Return (x, y) of the center of cell containing provided text 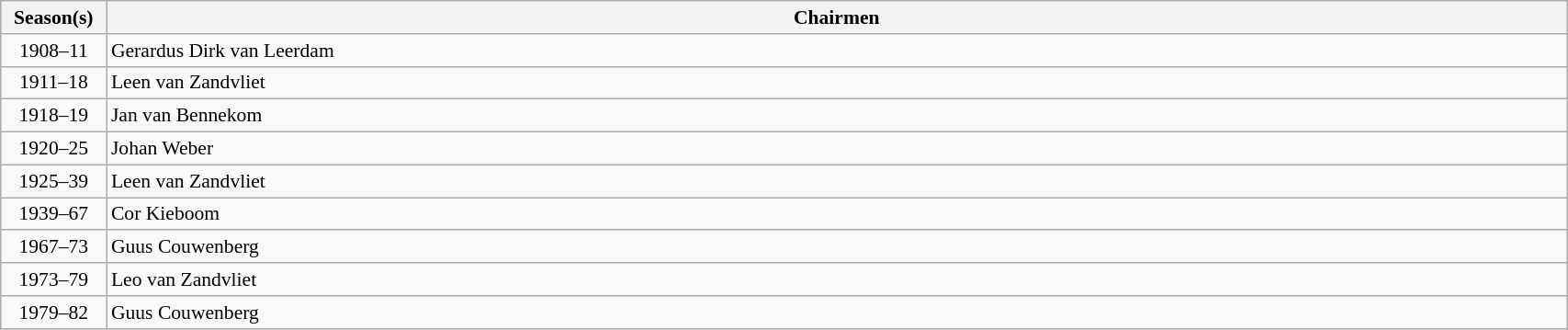
1939–67 (53, 214)
Cor Kieboom (837, 214)
1925–39 (53, 181)
1967–73 (53, 247)
1920–25 (53, 149)
1973–79 (53, 279)
1918–19 (53, 116)
Johan Weber (837, 149)
1911–18 (53, 83)
Chairmen (837, 17)
Gerardus Dirk van Leerdam (837, 51)
Season(s) (53, 17)
1908–11 (53, 51)
1979–82 (53, 313)
Jan van Bennekom (837, 116)
Leo van Zandvliet (837, 279)
